For the text-containing cell, return its midpoint in [X, Y] coordinate format. 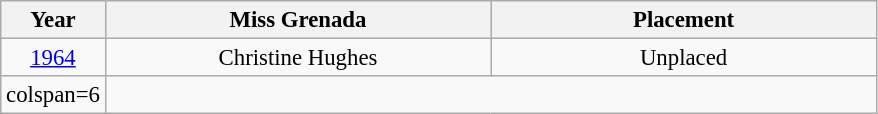
colspan=6 [53, 95]
Unplaced [684, 58]
1964 [53, 58]
Year [53, 20]
Miss Grenada [298, 20]
Placement [684, 20]
Christine Hughes [298, 58]
